From the cell containing the given text, extract its center point as (X, Y) coordinate. 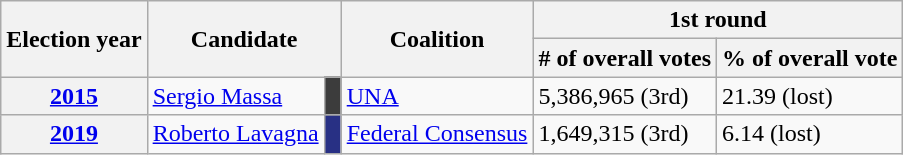
2015 (74, 96)
Election year (74, 39)
1st round (718, 20)
Federal Consensus (437, 134)
Coalition (437, 39)
6.14 (lost) (810, 134)
# of overall votes (625, 58)
UNA (437, 96)
1,649,315 (3rd) (625, 134)
5,386,965 (3rd) (625, 96)
Roberto Lavagna (236, 134)
% of overall vote (810, 58)
21.39 (lost) (810, 96)
Sergio Massa (236, 96)
2019 (74, 134)
Candidate (244, 39)
